Search for the cell housing the specified text and yield its (x, y) center coordinate. 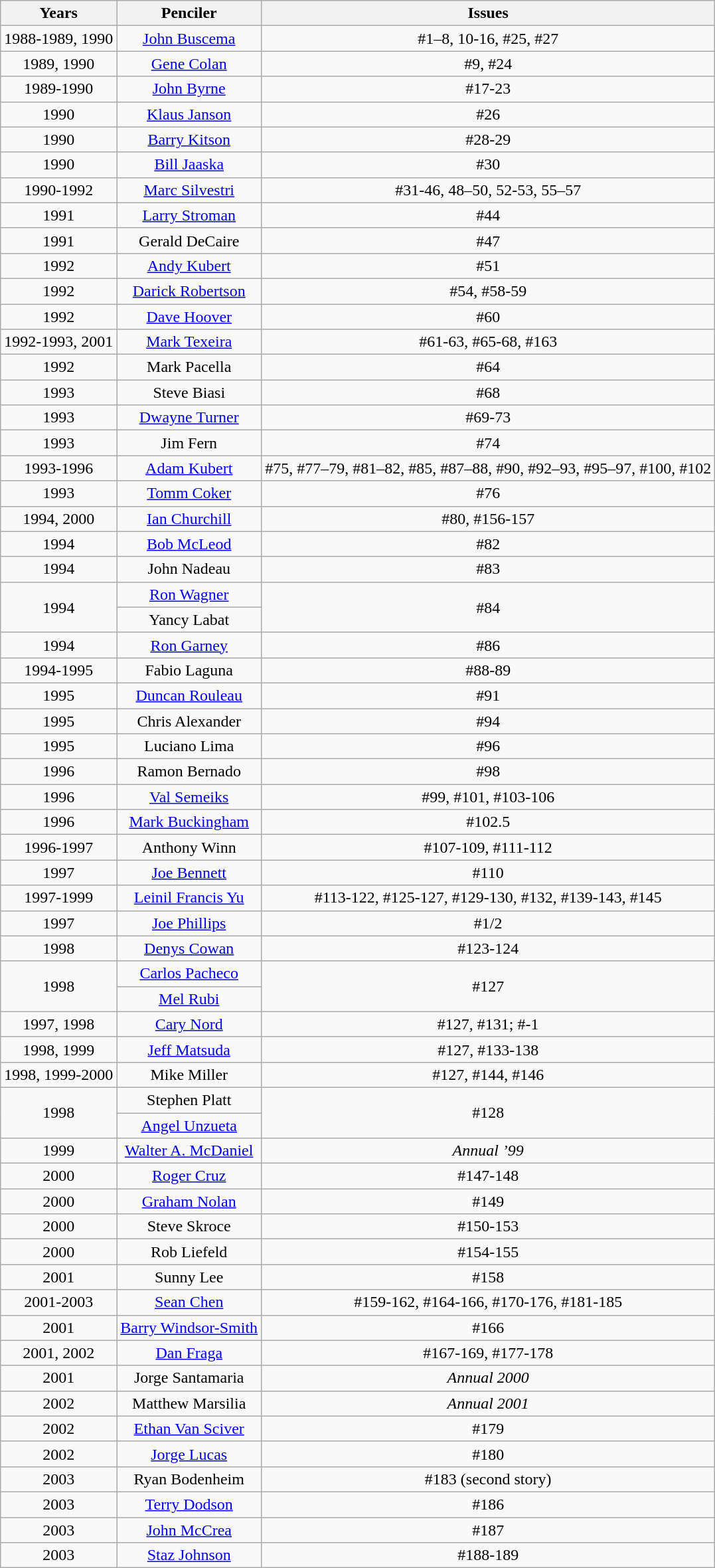
1990-1992 (58, 190)
Anthony Winn (189, 847)
Jeff Matsuda (189, 1049)
John Buscema (189, 39)
1998, 1999 (58, 1049)
Denys Cowan (189, 948)
Val Semeiks (189, 797)
Dwayne Turner (189, 418)
Gene Colan (189, 64)
1997-1999 (58, 898)
Steve Skroce (189, 1227)
Fabio Laguna (189, 670)
#158 (489, 1277)
Terry Dodson (189, 1504)
#183 (second story) (489, 1479)
#98 (489, 772)
#84 (489, 607)
#74 (489, 443)
#1–8, 10-16, #25, #27 (489, 39)
1989-1990 (58, 89)
1993-1996 (58, 468)
#54, #58-59 (489, 291)
Cary Nord (189, 1024)
Roger Cruz (189, 1176)
#127, #133-138 (489, 1049)
Jim Fern (189, 443)
Andy Kubert (189, 266)
Ramon Bernado (189, 772)
Angel Unzueta (189, 1126)
#88-89 (489, 670)
2001-2003 (58, 1302)
#31-46, 48–50, 52-53, 55–57 (489, 190)
#159-162, #164-166, #170-176, #181-185 (489, 1302)
#186 (489, 1504)
#166 (489, 1328)
Stephen Platt (189, 1100)
Graham Nolan (189, 1201)
#149 (489, 1201)
Sean Chen (189, 1302)
#64 (489, 367)
Ethan Van Sciver (189, 1429)
1998, 1999-2000 (58, 1075)
#1/2 (489, 923)
Rob Liefeld (189, 1252)
#127 (489, 986)
Years (58, 13)
Joe Phillips (189, 923)
#44 (489, 215)
Mike Miller (189, 1075)
1997, 1998 (58, 1024)
Issues (489, 13)
#127, #131; #-1 (489, 1024)
#51 (489, 266)
Matthew Marsilia (189, 1403)
#113-122, #125-127, #129-130, #132, #139-143, #145 (489, 898)
Tomm Coker (189, 493)
#147-148 (489, 1176)
#154-155 (489, 1252)
Joe Bennett (189, 873)
Bill Jaaska (189, 165)
#110 (489, 873)
1994-1995 (58, 670)
1992-1993, 2001 (58, 342)
Chris Alexander (189, 721)
2001, 2002 (58, 1353)
#91 (489, 695)
Carlos Pacheco (189, 974)
#69-73 (489, 418)
#75, #77–79, #81–82, #85, #87–88, #90, #92–93, #95–97, #100, #102 (489, 468)
Steve Biasi (189, 392)
Jorge Lucas (189, 1454)
1994, 2000 (58, 519)
#26 (489, 114)
Dave Hoover (189, 317)
John Nadeau (189, 569)
1996-1997 (58, 847)
Gerald DeCaire (189, 240)
Walter A. McDaniel (189, 1151)
Darick Robertson (189, 291)
#47 (489, 240)
#9, #24 (489, 64)
1989, 1990 (58, 64)
Penciler (189, 13)
Duncan Rouleau (189, 695)
Adam Kubert (189, 468)
#123-124 (489, 948)
#94 (489, 721)
Marc Silvestri (189, 190)
John Byrne (189, 89)
#96 (489, 746)
Barry Kitson (189, 139)
Yancy Labat (189, 620)
Annual 2001 (489, 1403)
#30 (489, 165)
Mel Rubi (189, 999)
Dan Fraga (189, 1353)
#128 (489, 1112)
Luciano Lima (189, 746)
Bob McLeod (189, 544)
#17-23 (489, 89)
#80, #156-157 (489, 519)
Mark Buckingham (189, 822)
#99, #101, #103-106 (489, 797)
Klaus Janson (189, 114)
#102.5 (489, 822)
#28-29 (489, 139)
#107-109, #111-112 (489, 847)
Sunny Lee (189, 1277)
1999 (58, 1151)
Annual 2000 (489, 1378)
John McCrea (189, 1529)
#60 (489, 317)
Ryan Bodenheim (189, 1479)
Ian Churchill (189, 519)
#76 (489, 493)
1988-1989, 1990 (58, 39)
#180 (489, 1454)
#187 (489, 1529)
Mark Pacella (189, 367)
#61-63, #65-68, #163 (489, 342)
Larry Stroman (189, 215)
Mark Texeira (189, 342)
#127, #144, #146 (489, 1075)
Leinil Francis Yu (189, 898)
Barry Windsor-Smith (189, 1328)
Annual ’99 (489, 1151)
#167-169, #177-178 (489, 1353)
Staz Johnson (189, 1555)
#188-189 (489, 1555)
#68 (489, 392)
Ron Garney (189, 645)
#179 (489, 1429)
#150-153 (489, 1227)
#83 (489, 569)
Ron Wagner (189, 594)
#82 (489, 544)
#86 (489, 645)
Jorge Santamaria (189, 1378)
